Return the (X, Y) coordinate for the center point of the cell that contains the specified text.  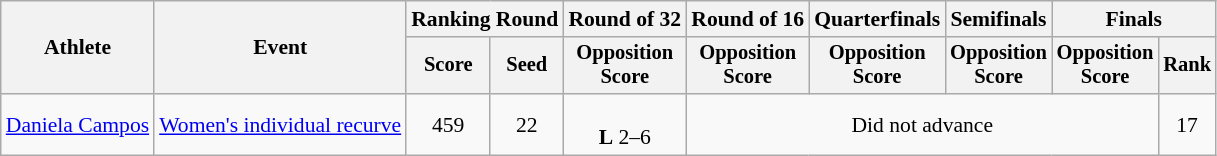
Athlete (78, 48)
Rank (1187, 66)
Ranking Round (484, 19)
Daniela Campos (78, 124)
Quarterfinals (877, 19)
Round of 16 (748, 19)
Women's individual recurve (280, 124)
Finals (1134, 19)
Event (280, 48)
Round of 32 (624, 19)
22 (526, 124)
Semifinals (998, 19)
17 (1187, 124)
Did not advance (922, 124)
459 (448, 124)
Score (448, 66)
L 2–6 (624, 124)
Seed (526, 66)
